Pinpoint the cell where the given text exists, returning its (x, y) midpoint coordinate. 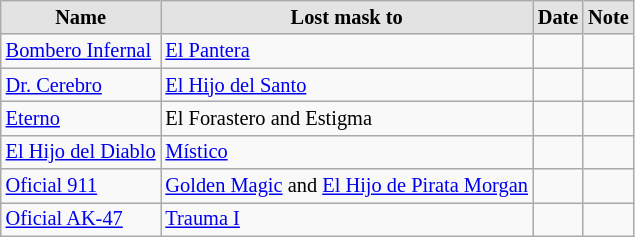
Golden Magic and El Hijo de Pirata Morgan (346, 186)
El Pantera (346, 51)
Dr. Cerebro (81, 85)
Note (608, 17)
Bombero Infernal (81, 51)
El Hijo del Santo (346, 85)
Eterno (81, 118)
Oficial 911 (81, 186)
Oficial AK-47 (81, 219)
Trauma I (346, 219)
Date (558, 17)
El Hijo del Diablo (81, 152)
Místico (346, 152)
Name (81, 17)
Lost mask to (346, 17)
El Forastero and Estigma (346, 118)
